Scan for the cell matching the given text and deliver its (x, y) coordinate at center. 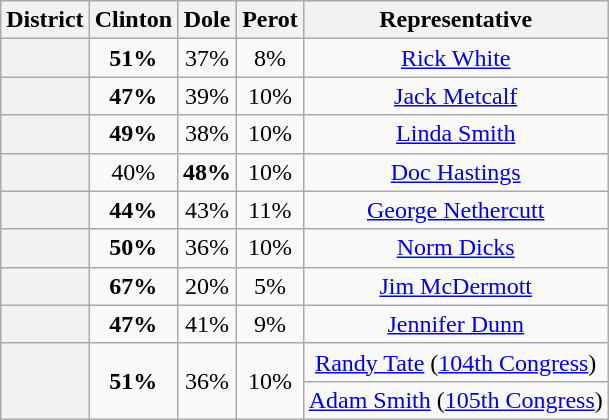
Randy Tate (104th Congress) (456, 362)
Linda Smith (456, 134)
District (45, 20)
48% (208, 172)
43% (208, 210)
9% (270, 324)
Representative (456, 20)
Jack Metcalf (456, 96)
Jim McDermott (456, 286)
Clinton (133, 20)
44% (133, 210)
Doc Hastings (456, 172)
37% (208, 58)
Norm Dicks (456, 248)
Perot (270, 20)
38% (208, 134)
8% (270, 58)
20% (208, 286)
Rick White (456, 58)
49% (133, 134)
67% (133, 286)
40% (133, 172)
George Nethercutt (456, 210)
41% (208, 324)
50% (133, 248)
Dole (208, 20)
11% (270, 210)
Adam Smith (105th Congress) (456, 400)
Jennifer Dunn (456, 324)
39% (208, 96)
5% (270, 286)
